Return the (x, y) coordinate for the center point of the cell that contains the specified text.  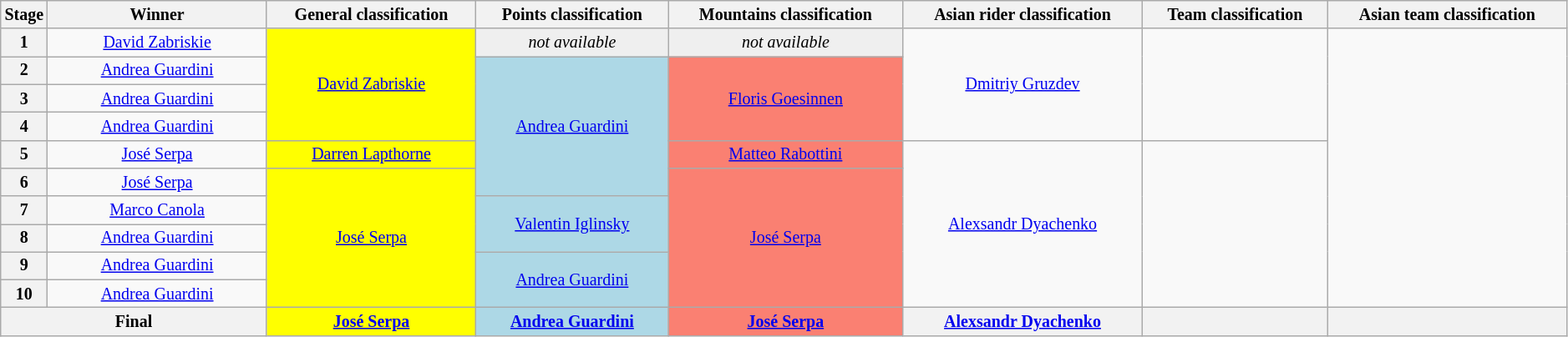
8 (24, 239)
4 (24, 127)
Asian team classification (1448, 15)
3 (24, 98)
General classification (371, 15)
Points classification (572, 15)
Team classification (1235, 15)
10 (24, 294)
Stage (24, 15)
1 (24, 43)
5 (24, 153)
Dmitriy Gruzdev (1022, 85)
Matteo Rabottini (785, 153)
Asian rider classification (1022, 15)
Valentin Iglinsky (572, 224)
Marco Canola (157, 210)
9 (24, 265)
Floris Goesinnen (785, 98)
Winner (157, 15)
Darren Lapthorne (371, 153)
7 (24, 210)
6 (24, 182)
2 (24, 70)
Mountains classification (785, 15)
Final (134, 322)
